From the cell containing the given text, extract its center point as (X, Y) coordinate. 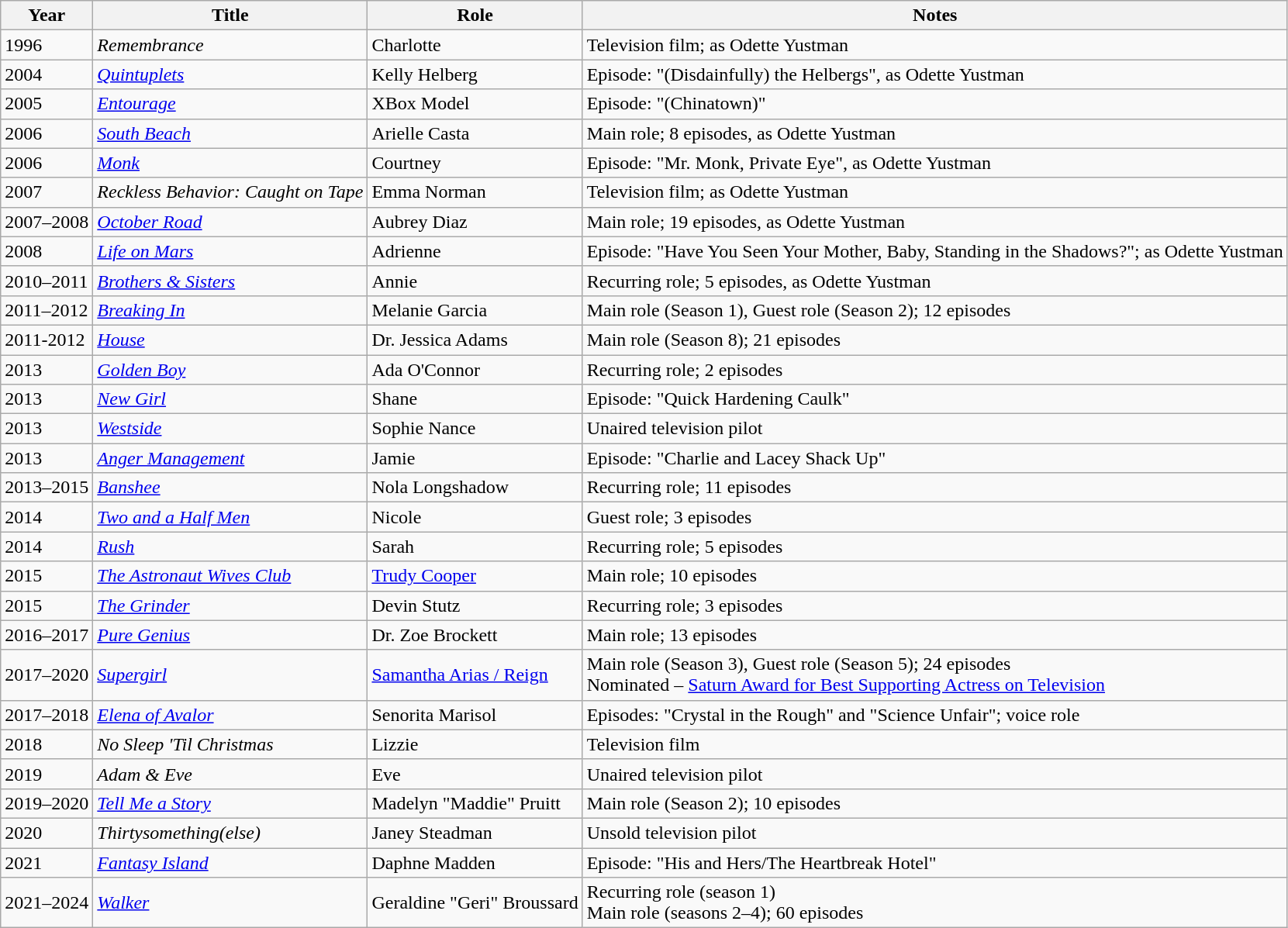
1996 (47, 45)
Sophie Nance (475, 429)
Television film (935, 744)
South Beach (230, 133)
Samantha Arias / Reign (475, 674)
2021–2024 (47, 902)
2011-2012 (47, 340)
Shane (475, 399)
Walker (230, 902)
2008 (47, 251)
Sarah (475, 547)
Westside (230, 429)
2007 (47, 192)
Aubrey Diaz (475, 222)
House (230, 340)
2017–2020 (47, 674)
Episode: "His and Hers/The Heartbreak Hotel" (935, 863)
Janey Steadman (475, 833)
2005 (47, 104)
Elena of Avalor (230, 715)
Episode: "Mr. Monk, Private Eye", as Odette Yustman (935, 163)
Kelly Helberg (475, 74)
Recurring role; 5 episodes, as Odette Yustman (935, 281)
Melanie Garcia (475, 310)
Daphne Madden (475, 863)
Eve (475, 774)
No Sleep 'Til Christmas (230, 744)
Adrienne (475, 251)
Episode: "(Chinatown)" (935, 104)
Brothers & Sisters (230, 281)
Main role (Season 8); 21 episodes (935, 340)
Banshee (230, 488)
Jamie (475, 458)
Main role; 8 episodes, as Odette Yustman (935, 133)
New Girl (230, 399)
2013–2015 (47, 488)
Main role (Season 2); 10 episodes (935, 803)
Recurring role (season 1)Main role (seasons 2–4); 60 episodes (935, 902)
Year (47, 16)
Adam & Eve (230, 774)
Recurring role; 5 episodes (935, 547)
Trudy Cooper (475, 576)
Ada O'Connor (475, 370)
Life on Mars (230, 251)
Recurring role; 11 episodes (935, 488)
Pure Genius (230, 635)
Episodes: "Crystal in the Rough" and "Science Unfair"; voice role (935, 715)
Guest role; 3 episodes (935, 517)
Recurring role; 2 episodes (935, 370)
Main role; 13 episodes (935, 635)
Episode: "Charlie and Lacey Shack Up" (935, 458)
Role (475, 16)
Charlotte (475, 45)
Reckless Behavior: Caught on Tape (230, 192)
Devin Stutz (475, 605)
Golden Boy (230, 370)
2010–2011 (47, 281)
Nola Longshadow (475, 488)
2019–2020 (47, 803)
Madelyn "Maddie" Pruitt (475, 803)
2020 (47, 833)
Annie (475, 281)
Main role; 19 episodes, as Odette Yustman (935, 222)
Thirtysomething(else) (230, 833)
Lizzie (475, 744)
Recurring role; 3 episodes (935, 605)
The Astronaut Wives Club (230, 576)
Episode: "Have You Seen Your Mother, Baby, Standing in the Shadows?"; as Odette Yustman (935, 251)
Entourage (230, 104)
Notes (935, 16)
2017–2018 (47, 715)
Main role (Season 1), Guest role (Season 2); 12 episodes (935, 310)
Remembrance (230, 45)
Rush (230, 547)
2018 (47, 744)
Dr. Jessica Adams (475, 340)
2007–2008 (47, 222)
Anger Management (230, 458)
Monk (230, 163)
2004 (47, 74)
The Grinder (230, 605)
Main role; 10 episodes (935, 576)
Courtney (475, 163)
XBox Model (475, 104)
Two and a Half Men (230, 517)
Emma Norman (475, 192)
Quintuplets (230, 74)
2011–2012 (47, 310)
October Road (230, 222)
Fantasy Island (230, 863)
Tell Me a Story (230, 803)
Arielle Casta (475, 133)
Geraldine "Geri" Broussard (475, 902)
2016–2017 (47, 635)
Supergirl (230, 674)
Nicole (475, 517)
Main role (Season 3), Guest role (Season 5); 24 episodesNominated – Saturn Award for Best Supporting Actress on Television (935, 674)
Senorita Marisol (475, 715)
Breaking In (230, 310)
Unsold television pilot (935, 833)
Episode: "(Disdainfully) the Helbergs", as Odette Yustman (935, 74)
Title (230, 16)
Dr. Zoe Brockett (475, 635)
Episode: "Quick Hardening Caulk" (935, 399)
2021 (47, 863)
2019 (47, 774)
